Detect which cell encompasses the target text, then output its (x, y) center coordinate. 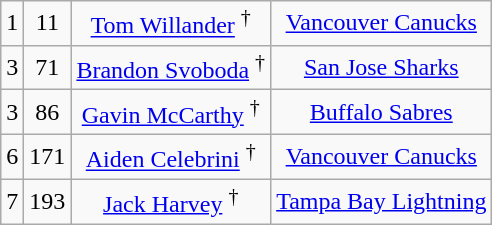
193 (48, 202)
6 (12, 156)
71 (48, 68)
Brandon Svoboda † (171, 68)
Gavin McCarthy † (171, 112)
7 (12, 202)
Tom Willander † (171, 24)
San Jose Sharks (382, 68)
Tampa Bay Lightning (382, 202)
86 (48, 112)
Jack Harvey † (171, 202)
Aiden Celebrini † (171, 156)
Buffalo Sabres (382, 112)
11 (48, 24)
171 (48, 156)
1 (12, 24)
